Provide the [X, Y] coordinate of the cell's center where the given text is located.  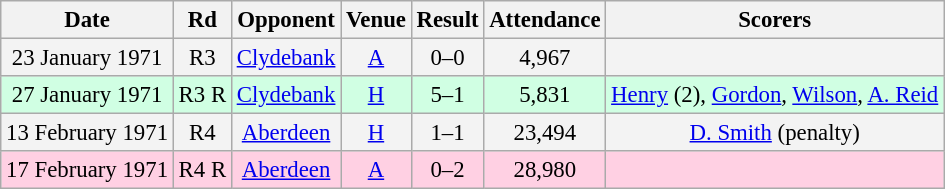
4,967 [545, 58]
23,494 [545, 133]
Scorers [775, 20]
13 February 1971 [88, 133]
Attendance [545, 20]
D. Smith (penalty) [775, 133]
1–1 [448, 133]
0–2 [448, 170]
Opponent [286, 20]
R3 R [202, 95]
R4 R [202, 170]
Rd [202, 20]
Result [448, 20]
17 February 1971 [88, 170]
23 January 1971 [88, 58]
0–0 [448, 58]
Date [88, 20]
Venue [376, 20]
Henry (2), Gordon, Wilson, A. Reid [775, 95]
R3 [202, 58]
5,831 [545, 95]
28,980 [545, 170]
R4 [202, 133]
5–1 [448, 95]
27 January 1971 [88, 95]
